Provide the [X, Y] coordinate of the cell's center where the given text is located.  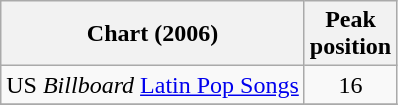
US Billboard Latin Pop Songs [153, 85]
16 [350, 85]
Chart (2006) [153, 34]
Peakposition [350, 34]
